Detect which cell encompasses the target text, then output its (x, y) center coordinate. 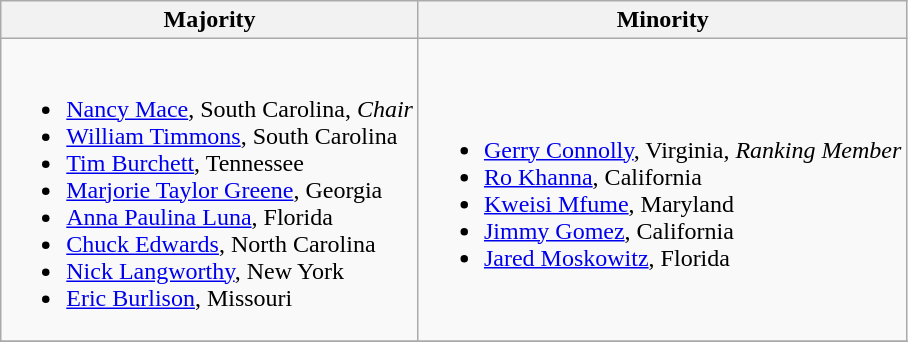
Gerry Connolly, Virginia, Ranking MemberRo Khanna, CaliforniaKweisi Mfume, MarylandJimmy Gomez, CaliforniaJared Moskowitz, Florida (662, 190)
Minority (662, 20)
Majority (210, 20)
